For the text-containing cell, return its midpoint in [x, y] coordinate format. 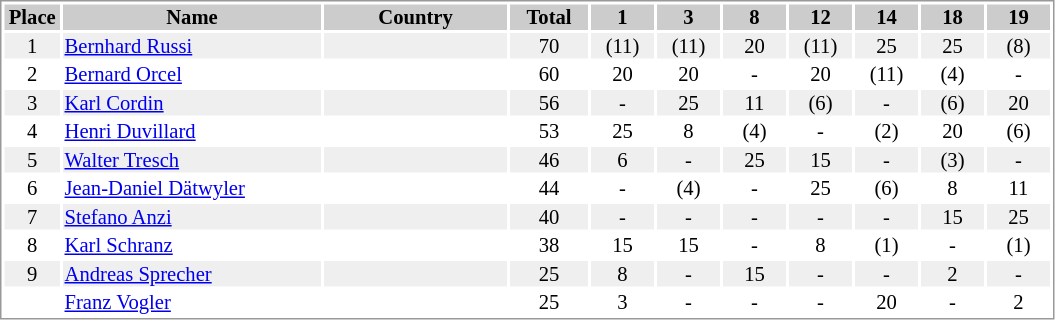
Place [32, 17]
18 [952, 17]
Country [416, 17]
Walter Tresch [192, 160]
53 [549, 131]
9 [32, 274]
Bernard Orcel [192, 75]
14 [886, 17]
(8) [1018, 46]
Name [192, 17]
(2) [886, 131]
7 [32, 217]
19 [1018, 17]
44 [549, 189]
4 [32, 131]
60 [549, 75]
38 [549, 245]
Franz Vogler [192, 303]
Bernhard Russi [192, 46]
(3) [952, 160]
Karl Schranz [192, 245]
Total [549, 17]
5 [32, 160]
Stefano Anzi [192, 217]
12 [820, 17]
70 [549, 46]
46 [549, 160]
40 [549, 217]
Jean-Daniel Dätwyler [192, 189]
56 [549, 103]
Andreas Sprecher [192, 274]
Karl Cordin [192, 103]
Henri Duvillard [192, 131]
